Search for the cell housing the specified text and yield its (X, Y) center coordinate. 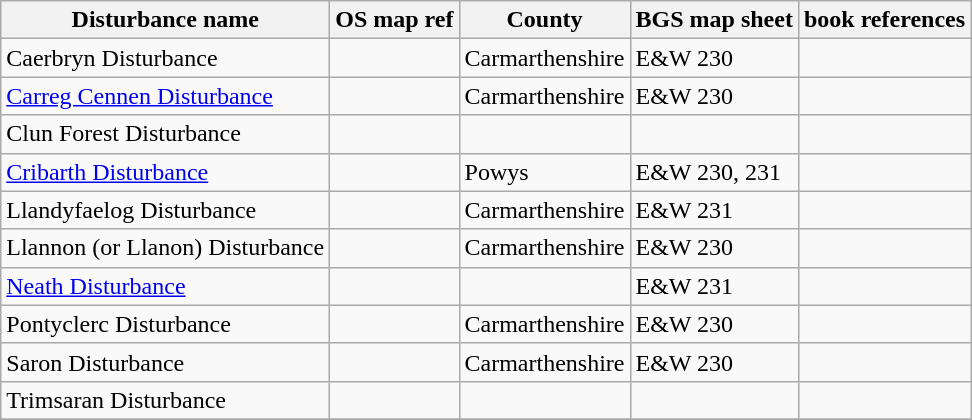
Cribarth Disturbance (166, 172)
book references (884, 20)
E&W 230, 231 (714, 172)
Caerbryn Disturbance (166, 58)
Trimsaran Disturbance (166, 400)
Saron Disturbance (166, 362)
Carreg Cennen Disturbance (166, 96)
Neath Disturbance (166, 286)
OS map ref (394, 20)
Disturbance name (166, 20)
Clun Forest Disturbance (166, 134)
Pontyclerc Disturbance (166, 324)
Llandyfaelog Disturbance (166, 210)
Llannon (or Llanon) Disturbance (166, 248)
Powys (544, 172)
County (544, 20)
BGS map sheet (714, 20)
